Output the (X, Y) coordinate of the center of the cell containing the given text.  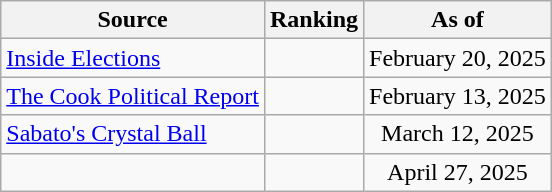
Inside Elections (133, 58)
Sabato's Crystal Ball (133, 134)
Source (133, 20)
February 13, 2025 (458, 96)
Ranking (314, 20)
As of (458, 20)
April 27, 2025 (458, 172)
The Cook Political Report (133, 96)
February 20, 2025 (458, 58)
March 12, 2025 (458, 134)
